Determine the [X, Y] coordinate at the center of the cell enclosing the given text.  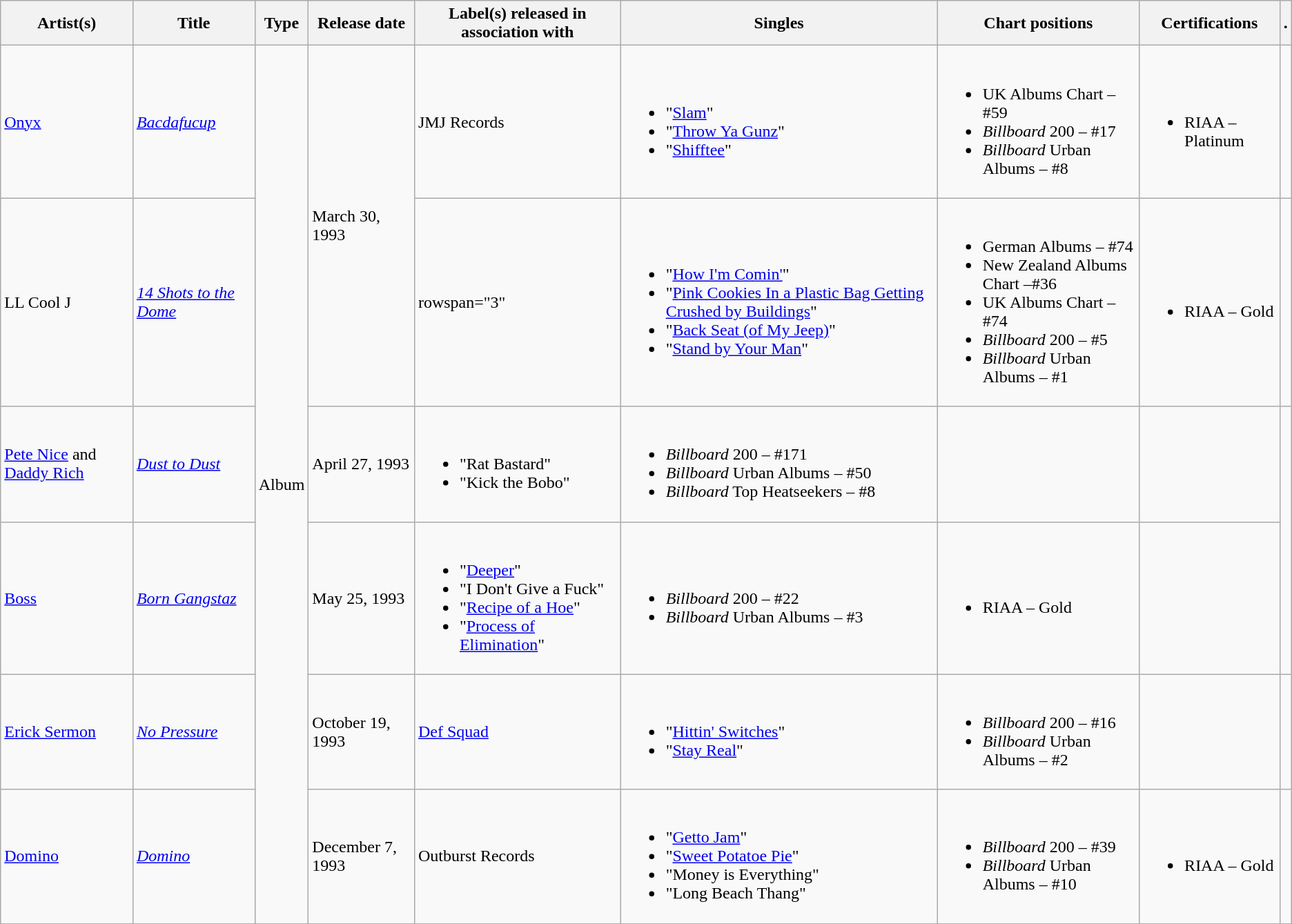
December 7, 1993 [362, 856]
Pete Nice and Daddy Rich [67, 464]
"Rat Bastard""Kick the Bobo" [518, 464]
rowspan="3" [518, 302]
German Albums – #74New Zealand Albums Chart –#36UK Albums Chart – #74Billboard 200 – #5Billboard Urban Albums – #1 [1038, 302]
Outburst Records [518, 856]
Onyx [67, 121]
"Slam""Throw Ya Gunz""Shifftee" [779, 121]
May 25, 1993 [362, 598]
Singles [779, 23]
LL Cool J [67, 302]
Billboard 200 – #16Billboard Urban Albums – #2 [1038, 731]
RIAA – Platinum [1210, 121]
Artist(s) [67, 23]
"Hittin' Switches""Stay Real" [779, 731]
March 30, 1993 [362, 226]
October 19, 1993 [362, 731]
Billboard 200 – #39Billboard Urban Albums – #10 [1038, 856]
Album [282, 484]
JMJ Records [518, 121]
14 Shots to the Dome [193, 302]
Billboard 200 – #22Billboard Urban Albums – #3 [779, 598]
Bacdafucup [193, 121]
Release date [362, 23]
Boss [67, 598]
Billboard 200 – #171Billboard Urban Albums – #50Billboard Top Heatseekers – #8 [779, 464]
"Deeper""I Don't Give a Fuck""Recipe of a Hoe""Process of Elimination" [518, 598]
Title [193, 23]
Erick Sermon [67, 731]
Def Squad [518, 731]
"How I'm Comin'""Pink Cookies In a Plastic Bag Getting Crushed by Buildings""Back Seat (of My Jeep)""Stand by Your Man" [779, 302]
Dust to Dust [193, 464]
. [1285, 23]
Born Gangstaz [193, 598]
April 27, 1993 [362, 464]
"Getto Jam""Sweet Potatoe Pie""Money is Everything""Long Beach Thang" [779, 856]
Certifications [1210, 23]
Chart positions [1038, 23]
Label(s) released in association with [518, 23]
UK Albums Chart – #59Billboard 200 – #17Billboard Urban Albums – #8 [1038, 121]
No Pressure [193, 731]
Type [282, 23]
